Determine the [X, Y] coordinate at the center of the cell enclosing the given text.  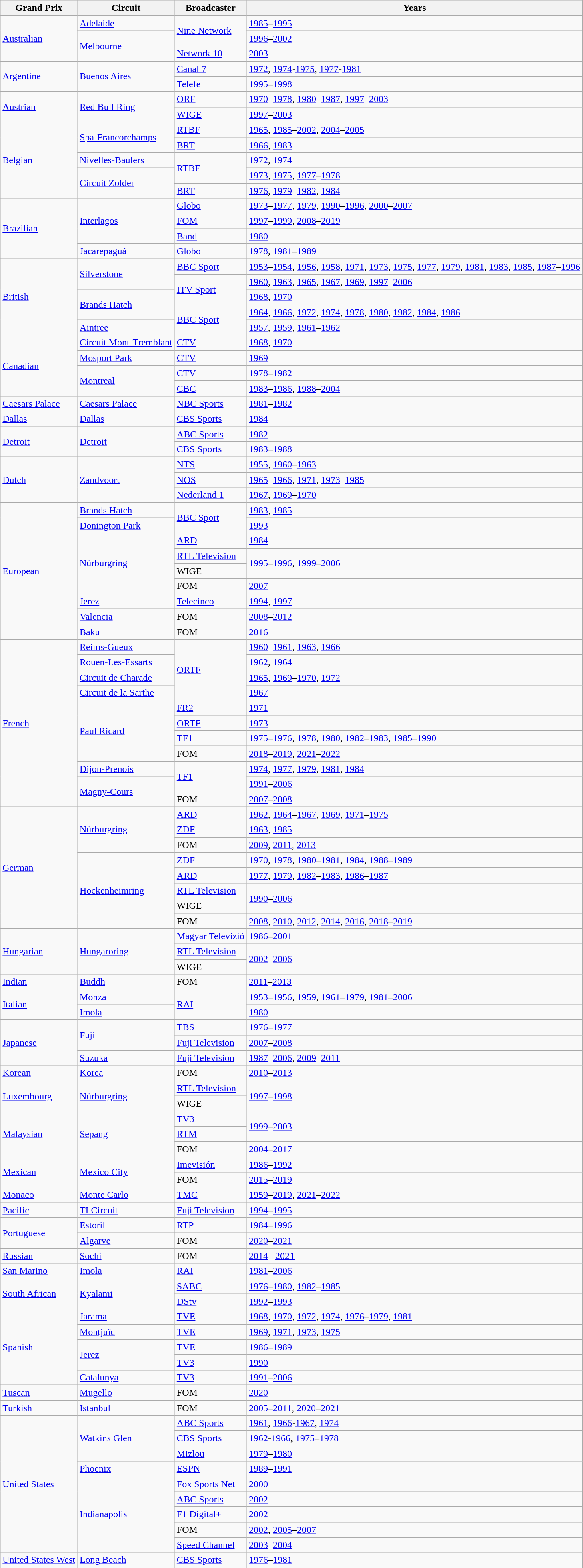
1992–1993 [415, 1301]
1964, 1966, 1972, 1974, 1978, 1980, 1982, 1984, 1986 [415, 312]
2005–2011, 2020–2021 [415, 1408]
1983, 1985 [415, 510]
Monaco [39, 1195]
Dutch [39, 480]
2008–2012 [415, 616]
Tuscan [39, 1392]
Malaysian [39, 1134]
1965, 1985–2002, 2004–2005 [415, 130]
Reims-Gueux [126, 647]
2003 [415, 54]
1979–1980 [415, 1454]
1982 [415, 434]
Belgian [39, 160]
1983–1986, 1988–2004 [415, 388]
Hungaroring [126, 952]
Magyar Televízió [210, 936]
1976–1977 [415, 1027]
DStv [210, 1301]
1953–1956, 1959, 1961–1979, 1981–2006 [415, 997]
2008, 2010, 2012, 2014, 2016, 2018–2019 [415, 921]
1960, 1963, 1965, 1967, 1969, 1997–2006 [415, 282]
Watkins Glen [126, 1438]
1984–1996 [415, 1225]
1959–2019, 2021–2022 [415, 1195]
1993 [415, 525]
Italian [39, 1005]
United States West [39, 1560]
Fuji [126, 1035]
Argentine [39, 76]
Silverstone [126, 274]
Valencia [126, 616]
1974, 1977, 1979, 1981, 1984 [415, 769]
2018–2019, 2021–2022 [415, 754]
1960–1961, 1963, 1966 [415, 647]
RTM [210, 1134]
Korean [39, 1073]
1983–1988 [415, 449]
2003–2004 [415, 1545]
Circuit Zolder [126, 183]
French [39, 723]
Kyalami [126, 1294]
Austrian [39, 107]
Phoenix [126, 1469]
1981–1982 [415, 403]
German [39, 868]
Buenos Aires [126, 76]
1968, 1970, 1972, 1974, 1976–1979, 1981 [415, 1317]
1955, 1960–1963 [415, 465]
1996–2002 [415, 38]
ESPN [210, 1469]
Fox Sports Net [210, 1484]
2000 [415, 1484]
1969 [415, 358]
NBC Sports [210, 403]
Catalunya [126, 1377]
NOS [210, 480]
1977, 1979, 1982–1983, 1986–1987 [415, 875]
Sepang [126, 1134]
Spanish [39, 1347]
Donington Park [126, 525]
1990 [415, 1362]
Australian [39, 38]
1973–1977, 1979, 1990–1996, 2000–2007 [415, 206]
Dijon-Prenois [126, 769]
Mugello [126, 1392]
2014– 2021 [415, 1256]
Nivelles-Baulers [126, 160]
1990–2006 [415, 898]
1967, 1969–1970 [415, 495]
1978–1982 [415, 373]
1976–1980, 1982–1985 [415, 1286]
1961, 1966-1967, 1974 [415, 1423]
2002–2006 [415, 959]
Monza [126, 997]
Monte Carlo [126, 1195]
Montreal [126, 381]
Band [210, 236]
2007 [415, 586]
Algarve [126, 1241]
Aintree [126, 327]
Jarama [126, 1317]
Imevisión [210, 1165]
South African [39, 1294]
Mexico City [126, 1172]
2020–2021 [415, 1241]
TBS [210, 1027]
SABC [210, 1286]
Russian [39, 1256]
Nederland 1 [210, 495]
San Marino [39, 1271]
Korea [126, 1073]
1994–1995 [415, 1210]
FR2 [210, 708]
Telecinco [210, 601]
Broadcaster [210, 8]
2009, 2011, 2013 [415, 845]
Mexican [39, 1172]
2004–2017 [415, 1149]
2015–2019 [415, 1180]
1994, 1997 [415, 601]
Nine Network [210, 31]
British [39, 297]
Network 10 [210, 54]
Melbourne [126, 46]
NTS [210, 465]
1987–2006, 2009–2011 [415, 1058]
1971 [415, 708]
Japanese [39, 1043]
1997–2003 [415, 114]
1962, 1964–1967, 1969, 1971–1975 [415, 814]
F1 Digital+ [210, 1514]
Magny-Cours [126, 792]
1970–1978, 1980–1987, 1997–2003 [415, 99]
ITV Sport [210, 289]
1962-1966, 1975–1978 [415, 1438]
Adelaide [126, 23]
1975–1976, 1978, 1980, 1982–1983, 1985–1990 [415, 738]
1981–2006 [415, 1271]
2016 [415, 632]
1966, 1983 [415, 145]
Red Bull Ring [126, 107]
1970, 1978, 1980–1981, 1984, 1988–1989 [415, 860]
2010–2013 [415, 1073]
Hungarian [39, 952]
TI Circuit [126, 1210]
Luxembourg [39, 1096]
Canadian [39, 365]
ORF [210, 99]
Pacific [39, 1210]
Zandvoort [126, 480]
1973 [415, 723]
Baku [126, 632]
1999–2003 [415, 1126]
Circuit Mont-Tremblant [126, 343]
Jacarepaguá [126, 251]
1963, 1985 [415, 830]
RTP [210, 1225]
Spa-Francorchamps [126, 137]
1989–1991 [415, 1469]
2011–2013 [415, 982]
European [39, 571]
1997–1999, 2008–2019 [415, 221]
1973, 1975, 1977–1978 [415, 175]
Estoril [126, 1225]
Indian [39, 982]
Buddh [126, 982]
Suzuka [126, 1058]
Paul Ricard [126, 731]
Circuit [126, 8]
1972, 1974 [415, 160]
Indianapolis [126, 1514]
1986–1992 [415, 1165]
1962, 1964 [415, 662]
Mosport Park [126, 358]
Circuit de la Sarthe [126, 693]
Mizlou [210, 1454]
2002, 2005–2007 [415, 1530]
1965–1966, 1971, 1973–1985 [415, 480]
Years [415, 8]
1986–2001 [415, 936]
CBC [210, 388]
1985–1995 [415, 23]
Montjuïc [126, 1332]
1976–1981 [415, 1560]
Speed Channel [210, 1545]
TMC [210, 1195]
1976, 1979–1982, 1984 [415, 191]
1969, 1971, 1973, 1975 [415, 1332]
1953–1954, 1956, 1958, 1971, 1973, 1975, 1977, 1979, 1981, 1983, 1985, 1987–1996 [415, 267]
Portuguese [39, 1233]
Interlagos [126, 221]
Brazilian [39, 229]
1967 [415, 693]
Sochi [126, 1256]
1997–1998 [415, 1096]
Istanbul [126, 1408]
1957, 1959, 1961–1962 [415, 327]
Long Beach [126, 1560]
Grand Prix [39, 8]
1978, 1981–1989 [415, 251]
Hockenheimring [126, 890]
Canal 7 [210, 69]
Circuit de Charade [126, 678]
Rouen-Les-Essarts [126, 662]
1995–1998 [415, 84]
2020 [415, 1392]
1972, 1974-1975, 1977-1981 [415, 69]
Telefe [210, 84]
1965, 1969–1970, 1972 [415, 678]
United States [39, 1484]
1995–1996, 1999–2006 [415, 563]
1986–1989 [415, 1347]
Turkish [39, 1408]
